Locate the cell with the specified text and output its (X, Y) center coordinate. 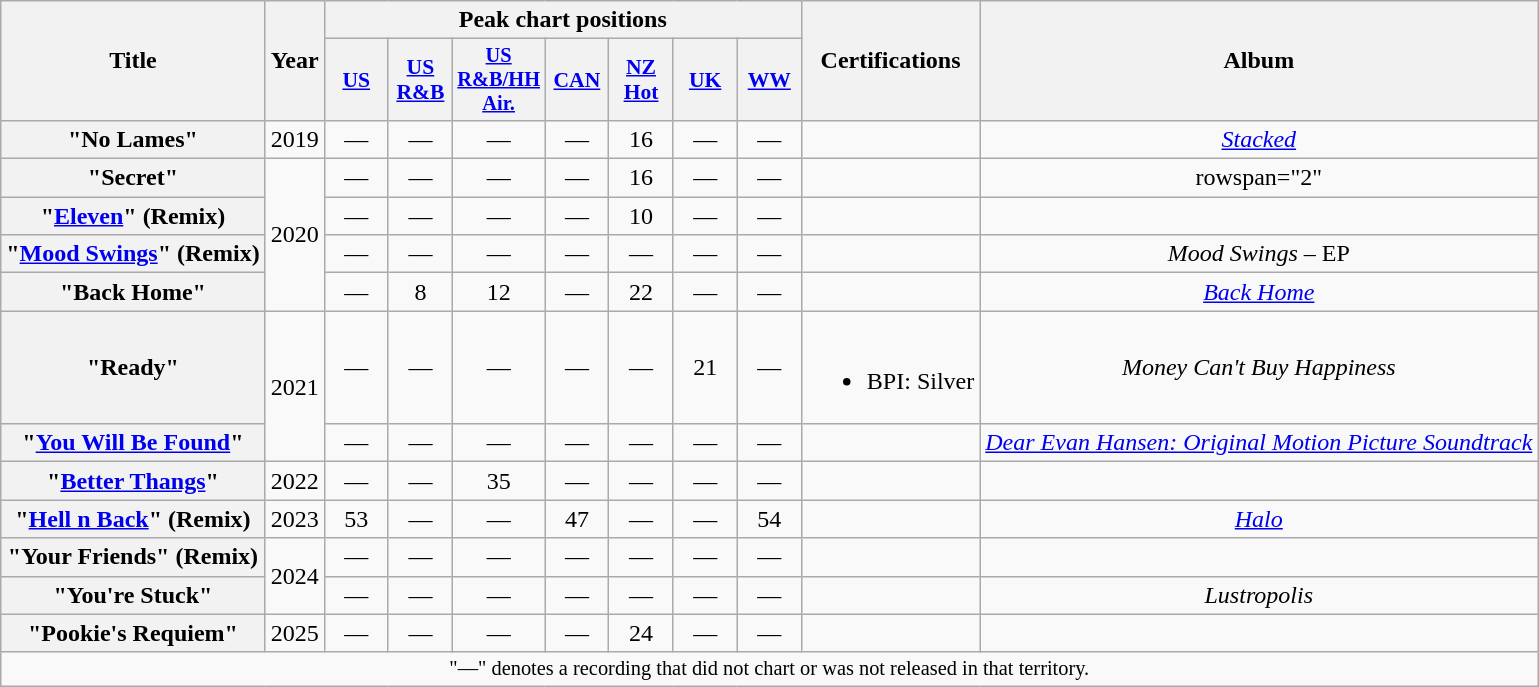
"You Will Be Found" (133, 443)
Stacked (1259, 139)
35 (498, 481)
"You're Stuck" (133, 595)
Certifications (890, 61)
rowspan="2" (1259, 178)
Year (294, 61)
WW (769, 80)
"Ready" (133, 368)
22 (641, 292)
US (356, 80)
Peak chart positions (562, 20)
Album (1259, 61)
"Pookie's Requiem" (133, 633)
2021 (294, 386)
CAN (577, 80)
"Eleven" (Remix) (133, 216)
2025 (294, 633)
Dear Evan Hansen: Original Motion Picture Soundtrack (1259, 443)
54 (769, 519)
"Back Home" (133, 292)
2020 (294, 235)
2024 (294, 576)
"—" denotes a recording that did not chart or was not released in that territory. (770, 669)
USR&B (420, 80)
8 (420, 292)
Money Can't Buy Happiness (1259, 368)
47 (577, 519)
Title (133, 61)
"No Lames" (133, 139)
2023 (294, 519)
21 (705, 368)
2022 (294, 481)
53 (356, 519)
USR&B/HHAir. (498, 80)
BPI: Silver (890, 368)
NZHot (641, 80)
"Better Thangs" (133, 481)
24 (641, 633)
"Hell n Back" (Remix) (133, 519)
"Your Friends" (Remix) (133, 557)
Lustropolis (1259, 595)
12 (498, 292)
2019 (294, 139)
Back Home (1259, 292)
"Secret" (133, 178)
UK (705, 80)
"Mood Swings" (Remix) (133, 254)
Mood Swings – EP (1259, 254)
Halo (1259, 519)
10 (641, 216)
